From the cell containing the given text, extract its center point as (X, Y) coordinate. 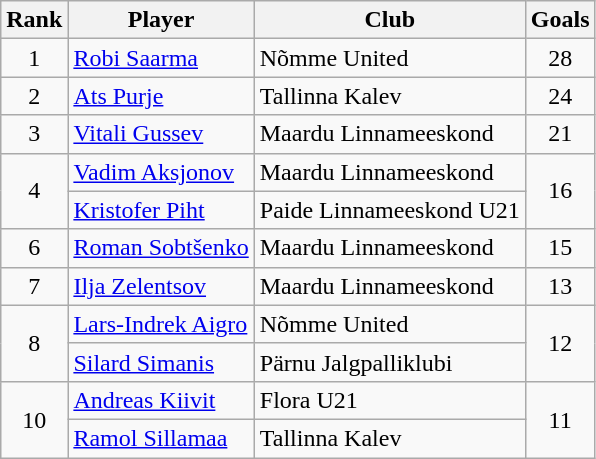
Lars-Indrek Aigro (161, 324)
11 (560, 419)
13 (560, 286)
10 (34, 419)
Goals (560, 20)
3 (34, 134)
Andreas Kiivit (161, 400)
Rank (34, 20)
1 (34, 58)
2 (34, 96)
Kristofer Piht (161, 210)
Paide Linnameeskond U21 (390, 210)
Robi Saarma (161, 58)
8 (34, 343)
28 (560, 58)
15 (560, 248)
Silard Simanis (161, 362)
Club (390, 20)
Player (161, 20)
Ats Purje (161, 96)
7 (34, 286)
12 (560, 343)
16 (560, 191)
Vitali Gussev (161, 134)
Flora U21 (390, 400)
21 (560, 134)
Ramol Sillamaa (161, 438)
4 (34, 191)
Roman Sobtšenko (161, 248)
Vadim Aksjonov (161, 172)
Pärnu Jalgpalliklubi (390, 362)
6 (34, 248)
Ilja Zelentsov (161, 286)
24 (560, 96)
